Identify which cell holds the provided text, then report its [x, y] central coordinate. 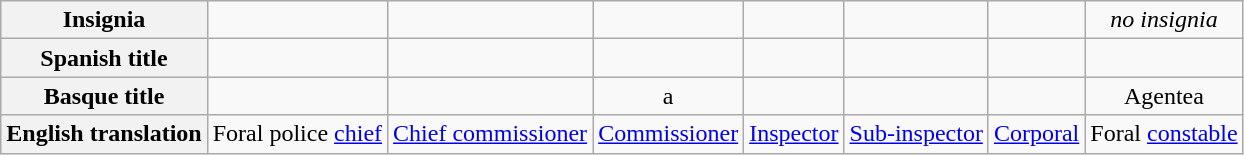
Foral constable [1164, 134]
Insignia [104, 20]
Spanish title [104, 58]
Corporal [1036, 134]
Inspector [794, 134]
Sub-inspector [916, 134]
Commissioner [668, 134]
Basque title [104, 96]
no insignia [1164, 20]
Chief commissioner [490, 134]
Agentea [1164, 96]
Foral police chief [297, 134]
a [668, 96]
English translation [104, 134]
